Pinpoint the cell where the given text exists, returning its (X, Y) midpoint coordinate. 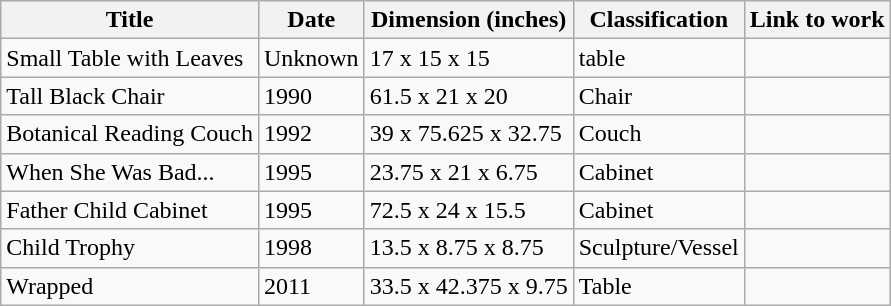
Child Trophy (130, 248)
23.75 x 21 x 6.75 (468, 172)
1990 (311, 96)
Dimension (inches) (468, 20)
Father Child Cabinet (130, 210)
2011 (311, 286)
17 x 15 x 15 (468, 58)
Unknown (311, 58)
Wrapped (130, 286)
Sculpture/Vessel (658, 248)
Table (658, 286)
13.5 x 8.75 x 8.75 (468, 248)
table (658, 58)
1998 (311, 248)
Chair (658, 96)
61.5 x 21 x 20 (468, 96)
Botanical Reading Couch (130, 134)
33.5 x 42.375 x 9.75 (468, 286)
72.5 x 24 x 15.5 (468, 210)
Title (130, 20)
Couch (658, 134)
Tall Black Chair (130, 96)
Small Table with Leaves (130, 58)
When She Was Bad... (130, 172)
Link to work (817, 20)
Date (311, 20)
Classification (658, 20)
39 x 75.625 x 32.75 (468, 134)
1992 (311, 134)
